Locate the cell with the specified text and output its (X, Y) center coordinate. 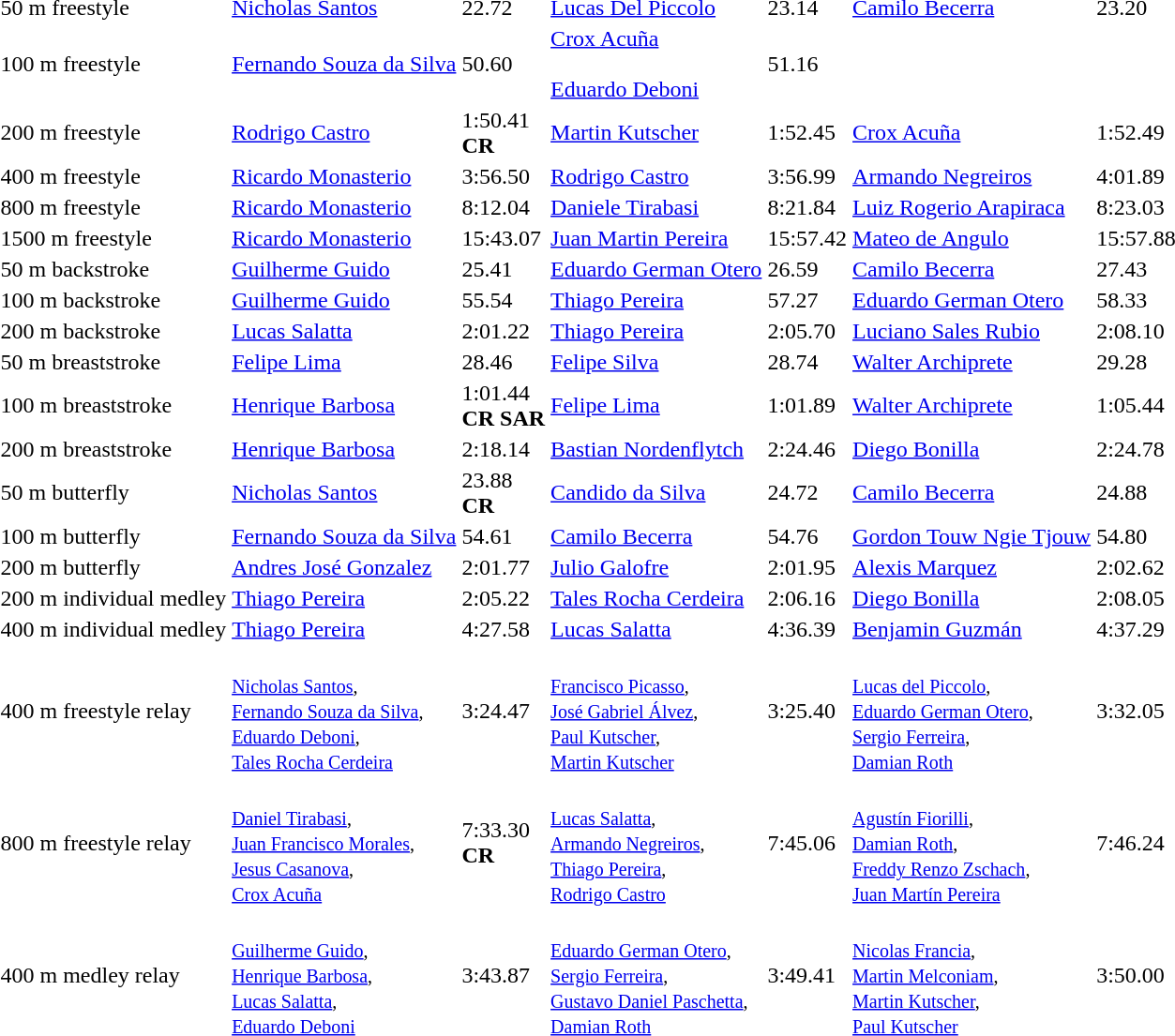
8:12.04 (504, 207)
1:01.89 (807, 405)
Martin Kutscher (656, 133)
Mateo de Angulo (972, 238)
2:24.46 (807, 449)
2:18.14 (504, 449)
Armando Negreiros (972, 176)
Tales Rocha Cerdeira (656, 598)
24.72 (807, 493)
Candido da Silva (656, 493)
Lucas Salatta, Armando Negreiros, Thiago Pereira, Rodrigo Castro (656, 843)
26.59 (807, 269)
1:50.41CR (504, 133)
Lucas del Piccolo, Eduardo German Otero, Sergio Ferreira, Damian Roth (972, 711)
28.46 (504, 362)
55.54 (504, 300)
Julio Galofre (656, 567)
Alexis Marquez (972, 567)
Felipe Silva (656, 362)
3:56.50 (504, 176)
Francisco Picasso, José Gabriel Álvez, Paul Kutscher, Martin Kutscher (656, 711)
54.76 (807, 536)
Daniel Tirabasi, Juan Francisco Morales, Jesus Casanova, Crox Acuña (344, 843)
2:05.22 (504, 598)
7:45.06 (807, 843)
3:25.40 (807, 711)
2:01.95 (807, 567)
2:01.22 (504, 331)
15:57.42 (807, 238)
Bastian Nordenflytch (656, 449)
15:43.07 (504, 238)
28.74 (807, 362)
Nicholas Santos (344, 493)
25.41 (504, 269)
4:27.58 (504, 629)
Andres José Gonzalez (344, 567)
Gordon Touw Ngie Tjouw (972, 536)
51.16 (807, 64)
23.88CR (504, 493)
4:36.39 (807, 629)
2:05.70 (807, 331)
Luciano Sales Rubio (972, 331)
Agustín Fiorilli, Damian Roth, Freddy Renzo Zschach, Juan Martín Pereira (972, 843)
Luiz Rogerio Arapiraca (972, 207)
Daniele Tirabasi (656, 207)
3:24.47 (504, 711)
2:06.16 (807, 598)
Juan Martin Pereira (656, 238)
Benjamin Guzmán (972, 629)
1:01.44CR SAR (504, 405)
Nicholas Santos, Fernando Souza da Silva, Eduardo Deboni, Tales Rocha Cerdeira (344, 711)
Crox Acuña (972, 133)
1:52.45 (807, 133)
2:01.77 (504, 567)
50.60 (504, 64)
57.27 (807, 300)
54.61 (504, 536)
8:21.84 (807, 207)
Crox Acuña Eduardo Deboni (656, 64)
7:33.30CR (504, 843)
3:56.99 (807, 176)
